Locate the cell with the specified text and output its (x, y) center coordinate. 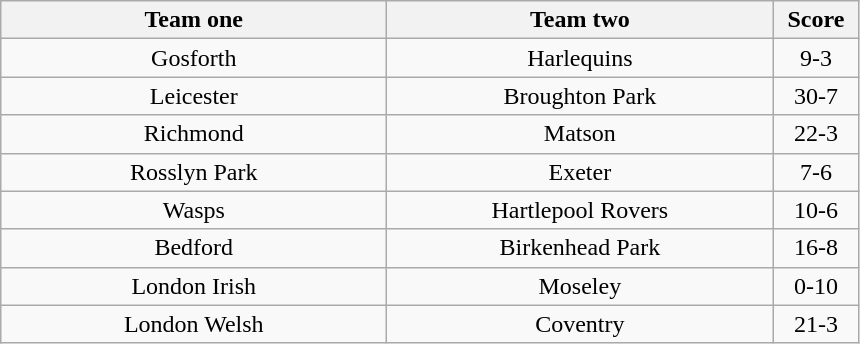
0-10 (816, 286)
Hartlepool Rovers (580, 210)
Bedford (194, 248)
Team one (194, 20)
Gosforth (194, 58)
Moseley (580, 286)
Team two (580, 20)
Richmond (194, 134)
London Welsh (194, 324)
30-7 (816, 96)
Coventry (580, 324)
10-6 (816, 210)
7-6 (816, 172)
Rosslyn Park (194, 172)
21-3 (816, 324)
Broughton Park (580, 96)
London Irish (194, 286)
Birkenhead Park (580, 248)
Leicester (194, 96)
Matson (580, 134)
16-8 (816, 248)
Score (816, 20)
9-3 (816, 58)
22-3 (816, 134)
Exeter (580, 172)
Wasps (194, 210)
Harlequins (580, 58)
